Capture the cell that displays the provided text and extract its (x, y) central coordinate. 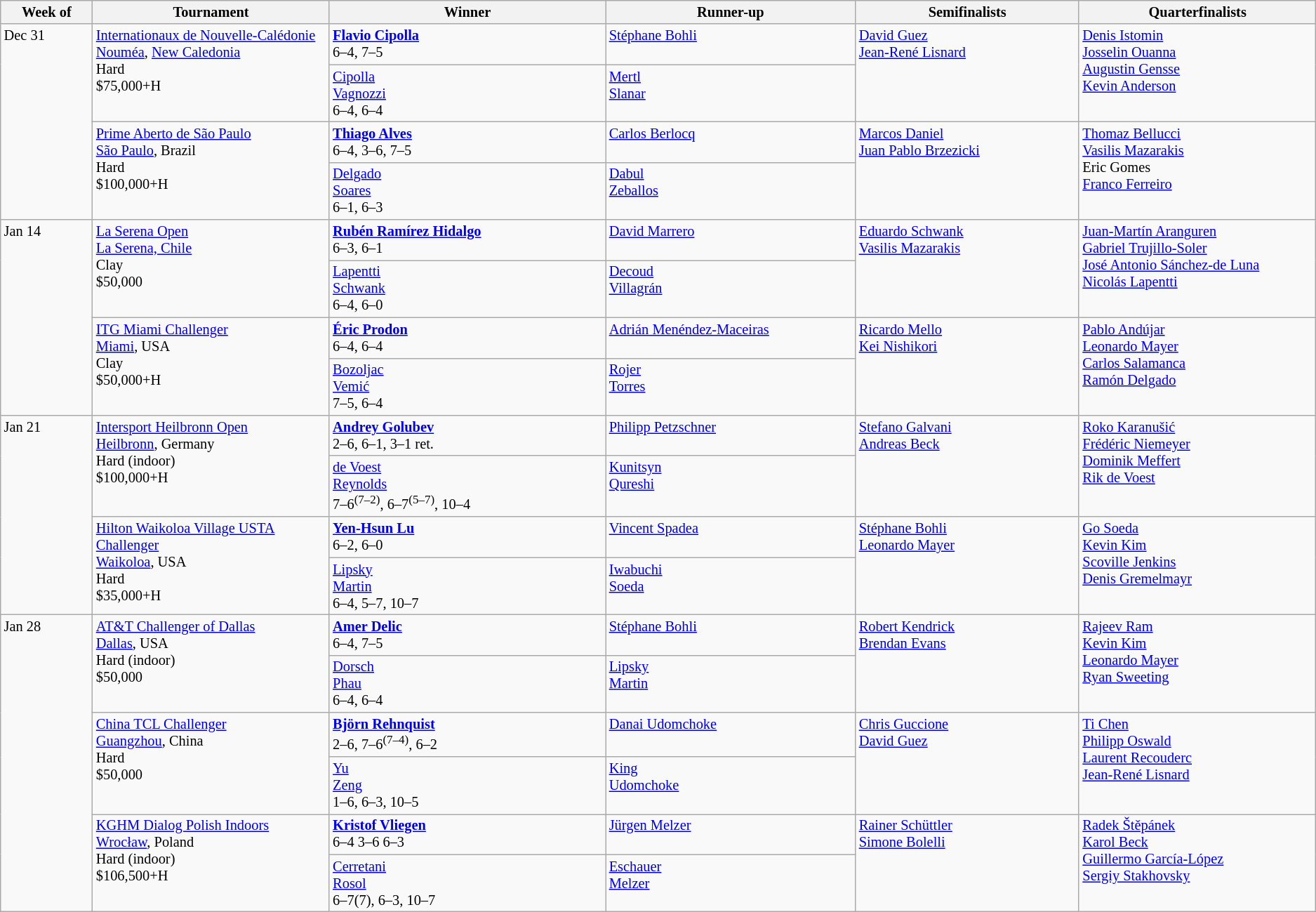
de Voest Reynolds7–6(7–2), 6–7(5–7), 10–4 (467, 486)
Decoud Villagrán (731, 289)
AT&T Challenger of DallasDallas, USAHard (indoor)$50,000 (211, 663)
Semifinalists (967, 12)
Runner-up (731, 12)
Marcos Daniel Juan Pablo Brzezicki (967, 170)
KGHM Dialog Polish Indoors Wrocław, PolandHard (indoor)$106,500+H (211, 862)
Internationaux de Nouvelle-Calédonie Nouméa, New CaledoniaHard$75,000+H (211, 73)
Rajeev Ram Kevin Kim Leonardo Mayer Ryan Sweeting (1197, 663)
Cipolla Vagnozzi6–4, 6–4 (467, 93)
Ricardo Mello Kei Nishikori (967, 366)
Carlos Berlocq (731, 142)
Dabul Zeballos (731, 191)
Vincent Spadea (731, 537)
Mertl Slanar (731, 93)
ITG Miami Challenger Miami, USAClay$50,000+H (211, 366)
Andrey Golubev2–6, 6–1, 3–1 ret. (467, 435)
Ti Chen Philipp Oswald Laurent Recouderc Jean-René Lisnard (1197, 762)
Amer Delic6–4, 7–5 (467, 635)
Dec 31 (46, 122)
China TCL ChallengerGuangzhou, ChinaHard$50,000 (211, 762)
Lipsky Martin (731, 684)
King Udomchoke (731, 785)
Rojer Torres (731, 387)
Hilton Waikoloa Village USTA Challenger Waikoloa, USAHard$35,000+H (211, 566)
Yu Zeng1–6, 6–3, 10–5 (467, 785)
La Serena Open La Serena, ChileClay$50,000 (211, 268)
Intersport Heilbronn OpenHeilbronn, GermanyHard (indoor)$100,000+H (211, 466)
Quarterfinalists (1197, 12)
Roko Karanušić Frédéric Niemeyer Dominik Meffert Rik de Voest (1197, 466)
Rainer Schüttler Simone Bolelli (967, 862)
Chris Guccione David Guez (967, 762)
Radek Štěpánek Karol Beck Guillermo García-López Sergiy Stakhovsky (1197, 862)
Delgado Soares6–1, 6–3 (467, 191)
Jan 28 (46, 762)
Winner (467, 12)
Robert Kendrick Brendan Evans (967, 663)
Juan-Martín Aranguren Gabriel Trujillo-Soler José Antonio Sánchez-de Luna Nicolás Lapentti (1197, 268)
Prime Aberto de São PauloSão Paulo, BrazilHard$100,000+H (211, 170)
Danai Udomchoke (731, 734)
Éric Prodon6–4, 6–4 (467, 338)
Kristof Vliegen6–4 3–6 6–3 (467, 834)
Cerretani Rosol6–7(7), 6–3, 10–7 (467, 883)
Stéphane Bohli Leonardo Mayer (967, 566)
David Guez Jean-René Lisnard (967, 73)
Stefano Galvani Andreas Beck (967, 466)
Eschauer Melzer (731, 883)
Lipsky Martin6–4, 5–7, 10–7 (467, 586)
Denis Istomin Josselin Ouanna Augustin Gensse Kevin Anderson (1197, 73)
Philipp Petzschner (731, 435)
Thomaz Bellucci Vasilis Mazarakis Eric Gomes Franco Ferreiro (1197, 170)
Rubén Ramírez Hidalgo6–3, 6–1 (467, 240)
Kunitsyn Qureshi (731, 486)
Jan 14 (46, 317)
Adrián Menéndez-Maceiras (731, 338)
Yen-Hsun Lu6–2, 6–0 (467, 537)
Eduardo Schwank Vasilis Mazarakis (967, 268)
Iwabuchi Soeda (731, 586)
Lapentti Schwank6–4, 6–0 (467, 289)
Björn Rehnquist2–6, 7–6(7–4), 6–2 (467, 734)
Week of (46, 12)
Bozoljac Vemić7–5, 6–4 (467, 387)
Jan 21 (46, 515)
Flavio Cipolla6–4, 7–5 (467, 44)
Thiago Alves6–4, 3–6, 7–5 (467, 142)
Pablo Andújar Leonardo Mayer Carlos Salamanca Ramón Delgado (1197, 366)
Dorsch Phau6–4, 6–4 (467, 684)
Go Soeda Kevin Kim Scoville Jenkins Denis Gremelmayr (1197, 566)
Jürgen Melzer (731, 834)
David Marrero (731, 240)
Tournament (211, 12)
